Pinpoint the cell where the given text exists, returning its (X, Y) midpoint coordinate. 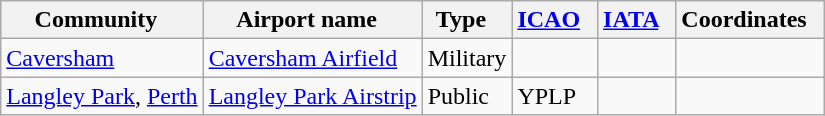
YPLP (555, 96)
Coordinates (750, 20)
IATA (637, 20)
Langley Park Airstrip (312, 96)
Community (102, 20)
Caversham (102, 58)
Airport name (312, 20)
Type (467, 20)
ICAO (555, 20)
Public (467, 96)
Caversham Airfield (312, 58)
Langley Park, Perth (102, 96)
Military (467, 58)
